Output the (X, Y) coordinate of the center of the cell containing the given text.  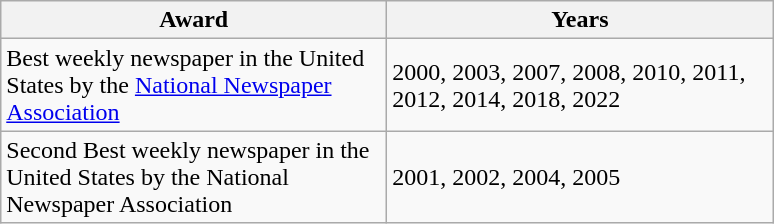
2000, 2003, 2007, 2008, 2010, 2011, 2012, 2014, 2018, 2022 (580, 85)
Best weekly newspaper in the United States by the National Newspaper Association (194, 85)
Second Best weekly newspaper in the United States by the National Newspaper Association (194, 177)
Award (194, 20)
Years (580, 20)
2001, 2002, 2004, 2005 (580, 177)
